Find where the given text appears and provide that cell's center as [X, Y] coordinate. 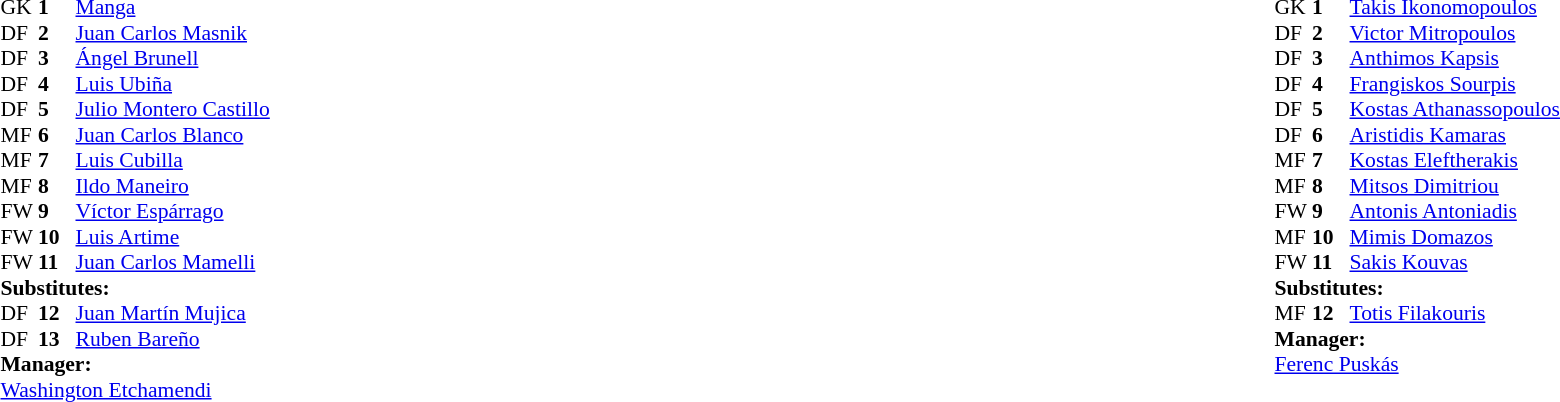
13 [57, 339]
Totis Filakouris [1455, 313]
Ferenc Puskás [1418, 365]
Luis Ubiña [173, 84]
Juan Carlos Blanco [173, 135]
Aristidis Kamaras [1455, 135]
Anthimos Kapsis [1455, 59]
Julio Montero Castillo [173, 109]
Kostas Athanassopoulos [1455, 109]
Frangiskos Sourpis [1455, 84]
Juan Carlos Mamelli [173, 263]
Víctor Espárrago [173, 211]
Mitsos Dimitriou [1455, 186]
Antonis Antoniadis [1455, 211]
Sakis Kouvas [1455, 263]
Ildo Maneiro [173, 186]
Luis Cubilla [173, 161]
Juan Carlos Masnik [173, 33]
Ángel Brunell [173, 59]
Ruben Bareño [173, 339]
Mimis Domazos [1455, 237]
Victor Mitropoulos [1455, 33]
Kostas Eleftherakis [1455, 161]
Juan Martín Mujica [173, 313]
Luis Artime [173, 237]
